Locate the cell with the specified text and output its [X, Y] center coordinate. 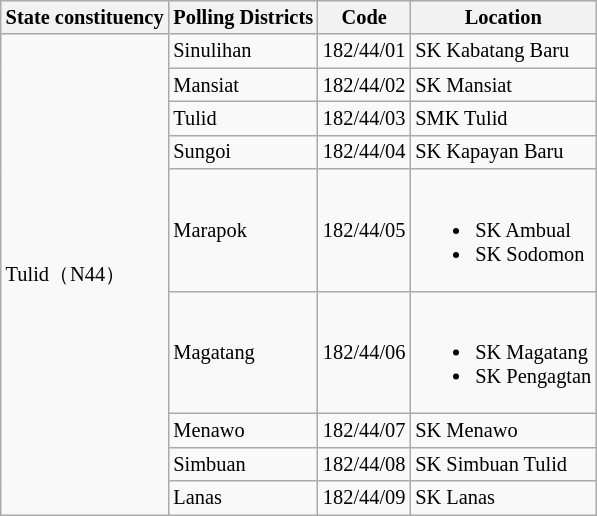
Tulid [243, 118]
SK Mansiat [503, 85]
182/44/09 [364, 498]
Polling Districts [243, 17]
182/44/02 [364, 85]
182/44/05 [364, 230]
182/44/04 [364, 152]
182/44/01 [364, 51]
Tulid（N44） [85, 274]
SK Kabatang Baru [503, 51]
182/44/06 [364, 352]
Menawo [243, 431]
SMK Tulid [503, 118]
182/44/07 [364, 431]
SK Simbuan Tulid [503, 464]
182/44/08 [364, 464]
State constituency [85, 17]
Simbuan [243, 464]
Mansiat [243, 85]
SK AmbualSK Sodomon [503, 230]
SK MagatangSK Pengagtan [503, 352]
Lanas [243, 498]
SK Menawo [503, 431]
182/44/03 [364, 118]
Code [364, 17]
Location [503, 17]
Sinulihan [243, 51]
SK Lanas [503, 498]
Marapok [243, 230]
Sungoi [243, 152]
Magatang [243, 352]
SK Kapayan Baru [503, 152]
